Locate the cell with the specified text and output its [x, y] center coordinate. 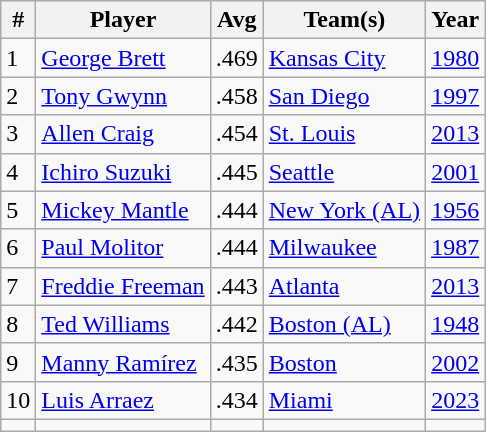
Ichiro Suzuki [123, 172]
5 [18, 210]
2 [18, 96]
.443 [236, 286]
Year [456, 20]
6 [18, 248]
1997 [456, 96]
1 [18, 58]
1948 [456, 324]
7 [18, 286]
1980 [456, 58]
1987 [456, 248]
Luis Arraez [123, 400]
.458 [236, 96]
Boston [344, 362]
Boston (AL) [344, 324]
.445 [236, 172]
.469 [236, 58]
4 [18, 172]
Mickey Mantle [123, 210]
2001 [456, 172]
Allen Craig [123, 134]
George Brett [123, 58]
Freddie Freeman [123, 286]
.435 [236, 362]
3 [18, 134]
# [18, 20]
Team(s) [344, 20]
Manny Ramírez [123, 362]
New York (AL) [344, 210]
.454 [236, 134]
San Diego [344, 96]
1956 [456, 210]
Miami [344, 400]
10 [18, 400]
Ted Williams [123, 324]
St. Louis [344, 134]
Player [123, 20]
Tony Gwynn [123, 96]
Kansas City [344, 58]
9 [18, 362]
Paul Molitor [123, 248]
.442 [236, 324]
Milwaukee [344, 248]
2002 [456, 362]
Avg [236, 20]
Atlanta [344, 286]
.434 [236, 400]
2023 [456, 400]
8 [18, 324]
Seattle [344, 172]
